Search for the cell housing the specified text and yield its (x, y) center coordinate. 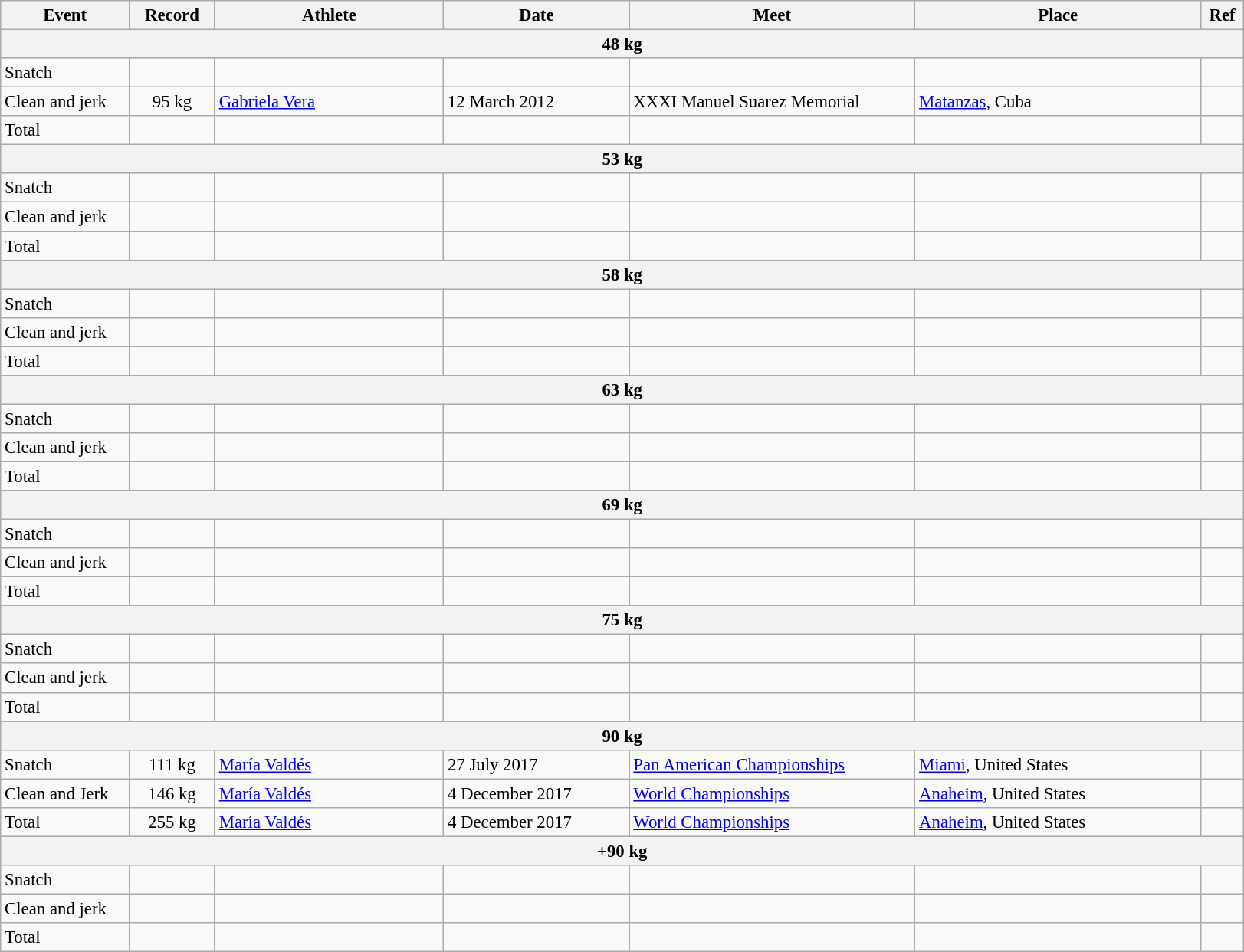
Meet (773, 15)
Date (537, 15)
27 July 2017 (537, 764)
Pan American Championships (773, 764)
Ref (1223, 15)
90 kg (622, 736)
+90 kg (622, 851)
Event (65, 15)
48 kg (622, 44)
63 kg (622, 390)
75 kg (622, 620)
Record (172, 15)
Matanzas, Cuba (1058, 102)
XXXI Manuel Suarez Memorial (773, 102)
146 kg (172, 793)
Athlete (329, 15)
58 kg (622, 274)
69 kg (622, 505)
111 kg (172, 764)
Place (1058, 15)
53 kg (622, 159)
95 kg (172, 102)
12 March 2012 (537, 102)
255 kg (172, 822)
Clean and Jerk (65, 793)
Miami, United States (1058, 764)
Gabriela Vera (329, 102)
